Detect which cell encompasses the target text, then output its (X, Y) center coordinate. 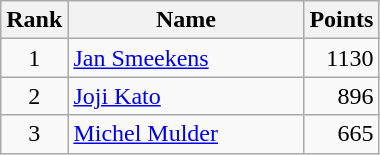
Joji Kato (186, 96)
Rank (34, 20)
665 (342, 134)
1 (34, 58)
2 (34, 96)
896 (342, 96)
Jan Smeekens (186, 58)
1130 (342, 58)
Name (186, 20)
3 (34, 134)
Points (342, 20)
Michel Mulder (186, 134)
